Provide the (x, y) coordinate of the cell's center where the given text is located.  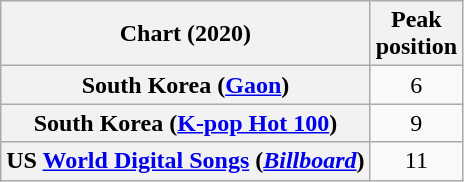
South Korea (Gaon) (186, 85)
US World Digital Songs (Billboard) (186, 161)
6 (416, 85)
Chart (2020) (186, 34)
South Korea (K-pop Hot 100) (186, 123)
9 (416, 123)
11 (416, 161)
Peakposition (416, 34)
